Output the [x, y] coordinate of the center of the cell containing the given text.  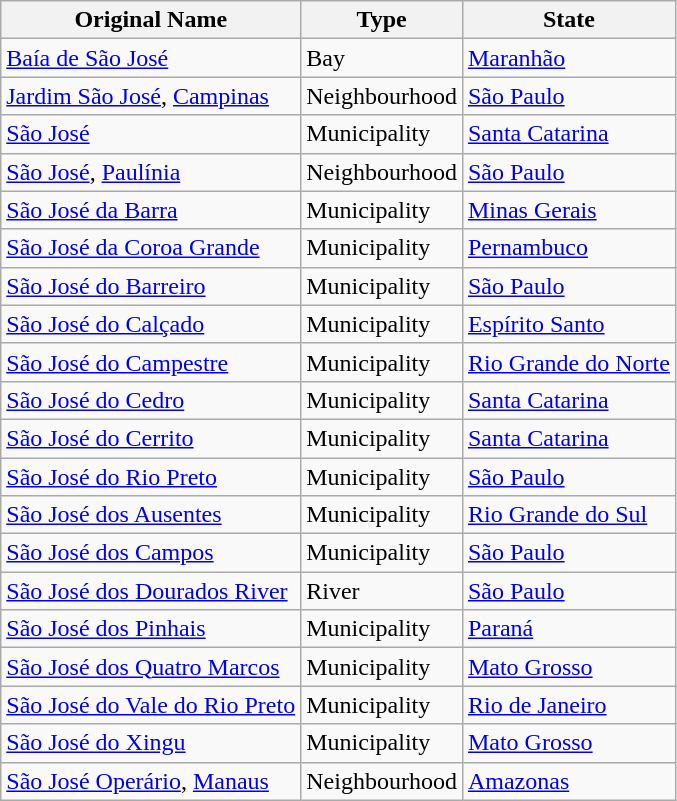
Maranhão [568, 58]
São José do Barreiro [151, 286]
Rio de Janeiro [568, 705]
Pernambuco [568, 248]
Jardim São José, Campinas [151, 96]
São José dos Ausentes [151, 515]
Rio Grande do Sul [568, 515]
São José, Paulínia [151, 172]
São José do Xingu [151, 743]
State [568, 20]
Bay [382, 58]
São José Operário, Manaus [151, 781]
Minas Gerais [568, 210]
Type [382, 20]
Paraná [568, 629]
São José da Coroa Grande [151, 248]
São José do Cerrito [151, 438]
Espírito Santo [568, 324]
São José do Cedro [151, 400]
São José do Vale do Rio Preto [151, 705]
São José dos Quatro Marcos [151, 667]
São José dos Campos [151, 553]
São José dos Pinhais [151, 629]
Original Name [151, 20]
São José do Rio Preto [151, 477]
River [382, 591]
São José [151, 134]
Rio Grande do Norte [568, 362]
Baía de São José [151, 58]
Amazonas [568, 781]
São José da Barra [151, 210]
São José do Campestre [151, 362]
São José do Calçado [151, 324]
São José dos Dourados River [151, 591]
